Identify which cell holds the provided text, then report its (x, y) central coordinate. 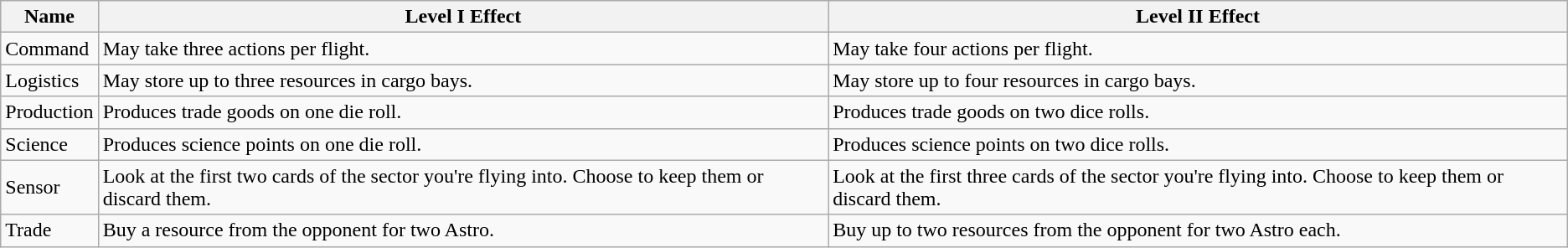
Level I Effect (463, 17)
Trade (49, 230)
Level II Effect (1198, 17)
Produces trade goods on one die roll. (463, 112)
Look at the first three cards of the sector you're flying into. Choose to keep them or discard them. (1198, 188)
May take four actions per flight. (1198, 49)
Name (49, 17)
Produces trade goods on two dice rolls. (1198, 112)
Production (49, 112)
Logistics (49, 80)
Science (49, 144)
Look at the first two cards of the sector you're flying into. Choose to keep them or discard them. (463, 188)
Command (49, 49)
Buy a resource from the opponent for two Astro. (463, 230)
May store up to three resources in cargo bays. (463, 80)
May store up to four resources in cargo bays. (1198, 80)
Sensor (49, 188)
Buy up to two resources from the opponent for two Astro each. (1198, 230)
Produces science points on two dice rolls. (1198, 144)
Produces science points on one die roll. (463, 144)
May take three actions per flight. (463, 49)
